Search for the cell housing the specified text and yield its (X, Y) center coordinate. 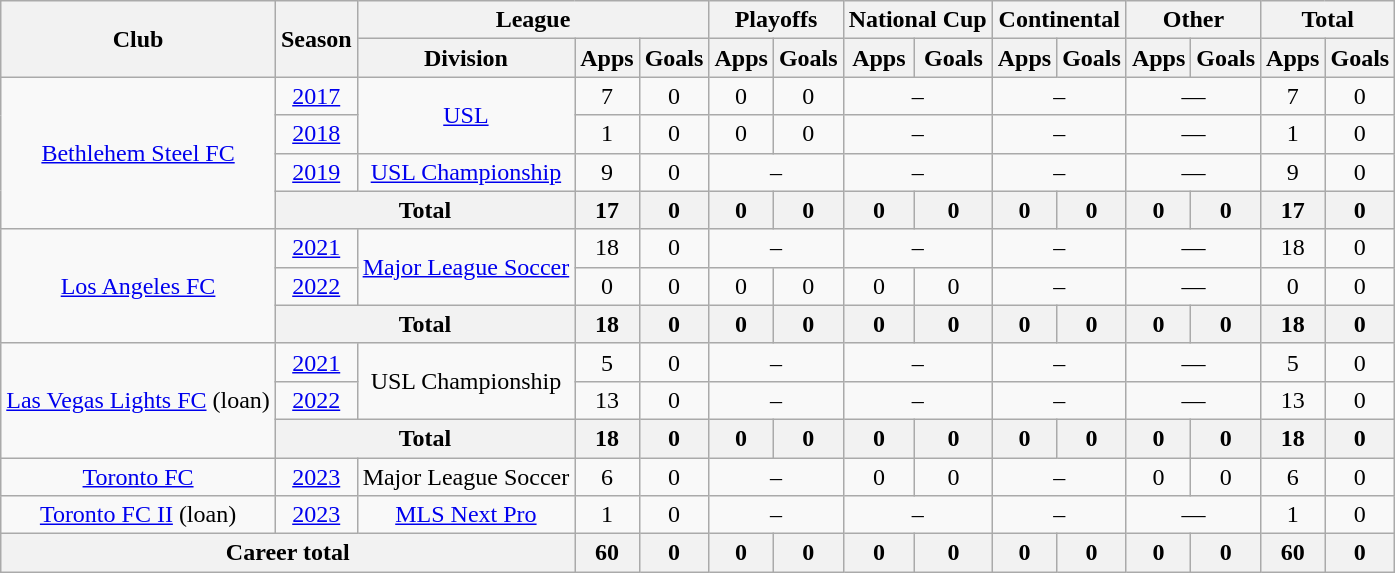
MLS Next Pro (466, 515)
2018 (316, 134)
Season (316, 39)
Playoffs (776, 20)
USL (466, 115)
Los Angeles FC (138, 286)
2019 (316, 172)
2017 (316, 96)
League (533, 20)
Continental (1059, 20)
Career total (288, 553)
Toronto FC (138, 477)
Other (1193, 20)
National Cup (918, 20)
Las Vegas Lights FC (loan) (138, 400)
Division (466, 58)
Club (138, 39)
Toronto FC II (loan) (138, 515)
Bethlehem Steel FC (138, 153)
